Scan for the cell matching the given text and deliver its [x, y] coordinate at center. 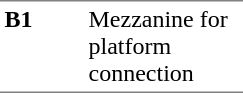
Mezzanine for platform connection [164, 46]
B1 [42, 46]
